Detect which cell encompasses the target text, then output its (X, Y) center coordinate. 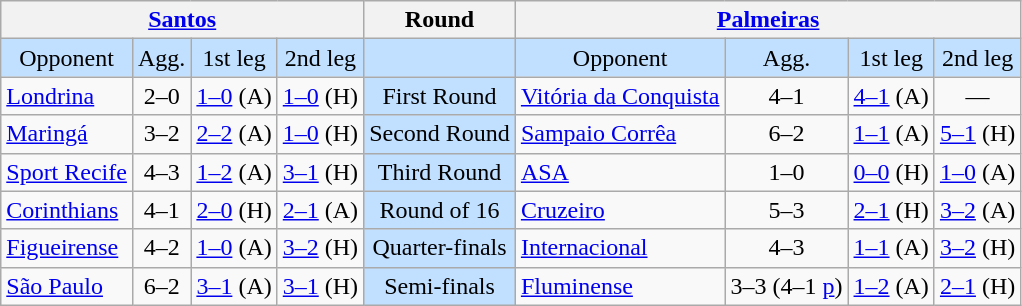
3–3 (4–1 p) (786, 286)
São Paulo (67, 286)
Round (440, 20)
Santos (182, 20)
Third Round (440, 172)
5–3 (786, 210)
5–1 (H) (977, 134)
Fluminense (620, 286)
Semi-finals (440, 286)
ASA (620, 172)
4–1 (A) (891, 96)
2–0 (161, 96)
4–2 (161, 248)
Round of 16 (440, 210)
— (977, 96)
2–2 (A) (234, 134)
3–2 (161, 134)
Maringá (67, 134)
Cruzeiro (620, 210)
Corinthians (67, 210)
2–0 (H) (234, 210)
Sampaio Corrêa (620, 134)
Palmeiras (768, 20)
Second Round (440, 134)
3–2 (A) (977, 210)
3–1 (A) (234, 286)
Quarter-finals (440, 248)
Londrina (67, 96)
Vitória da Conquista (620, 96)
1–0 (786, 172)
0–0 (H) (891, 172)
Sport Recife (67, 172)
Figueirense (67, 248)
2–1 (A) (320, 210)
Internacional (620, 248)
First Round (440, 96)
